Extract the (x, y) coordinate from the center of the cell holding the provided text.  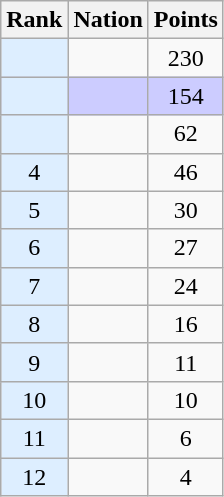
7 (34, 286)
30 (186, 210)
Nation (108, 20)
Rank (34, 20)
5 (34, 210)
24 (186, 286)
12 (34, 477)
62 (186, 134)
27 (186, 248)
8 (34, 324)
16 (186, 324)
230 (186, 58)
154 (186, 96)
46 (186, 172)
Points (186, 20)
9 (34, 362)
